Determine the [X, Y] coordinate at the center of the cell enclosing the given text.  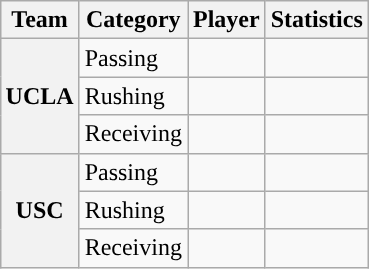
Player [227, 20]
UCLA [40, 96]
Statistics [316, 20]
Team [40, 20]
USC [40, 210]
Category [133, 20]
